Scan for the cell matching the given text and deliver its (X, Y) coordinate at center. 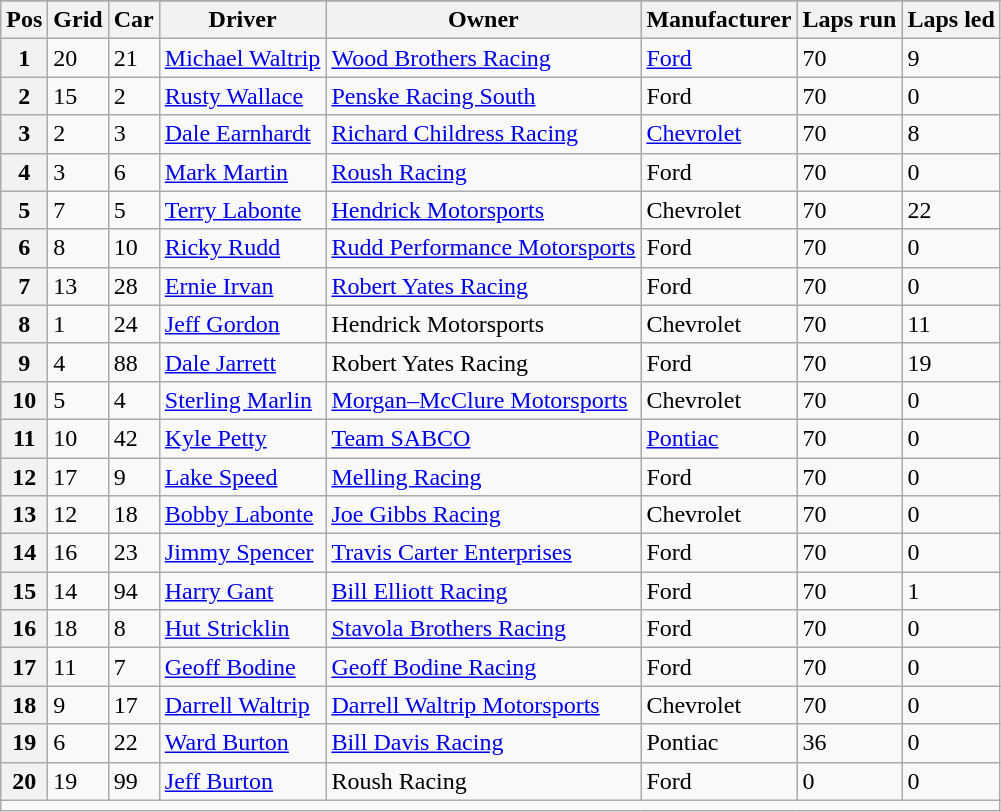
Hut Stricklin (242, 629)
Jeff Gordon (242, 324)
Darrell Waltrip Motorsports (484, 705)
88 (134, 362)
Laps run (850, 20)
Pos (24, 20)
Driver (242, 20)
Dale Earnhardt (242, 134)
Jeff Burton (242, 781)
Mark Martin (242, 172)
Wood Brothers Racing (484, 58)
36 (850, 743)
99 (134, 781)
Grid (78, 20)
Geoff Bodine Racing (484, 667)
Rusty Wallace (242, 96)
Dale Jarrett (242, 362)
Morgan–McClure Motorsports (484, 400)
Manufacturer (719, 20)
Darrell Waltrip (242, 705)
Ricky Rudd (242, 248)
Lake Speed (242, 477)
24 (134, 324)
Joe Gibbs Racing (484, 515)
Ward Burton (242, 743)
Bill Elliott Racing (484, 591)
Rudd Performance Motorsports (484, 248)
Team SABCO (484, 438)
21 (134, 58)
42 (134, 438)
Michael Waltrip (242, 58)
Jimmy Spencer (242, 553)
Travis Carter Enterprises (484, 553)
Bill Davis Racing (484, 743)
Terry Labonte (242, 210)
Stavola Brothers Racing (484, 629)
Bobby Labonte (242, 515)
Harry Gant (242, 591)
Melling Racing (484, 477)
Owner (484, 20)
28 (134, 286)
Kyle Petty (242, 438)
Ernie Irvan (242, 286)
94 (134, 591)
Laps led (951, 20)
23 (134, 553)
Car (134, 20)
Richard Childress Racing (484, 134)
Sterling Marlin (242, 400)
Penske Racing South (484, 96)
Geoff Bodine (242, 667)
